Provide the (X, Y) coordinate of the cell's center where the given text is located.  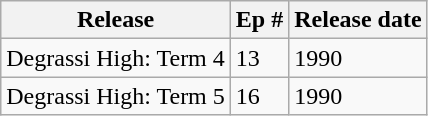
Release (116, 20)
Ep # (259, 20)
13 (259, 58)
Degrassi High: Term 5 (116, 96)
16 (259, 96)
Release date (358, 20)
Degrassi High: Term 4 (116, 58)
